Output the [x, y] coordinate of the center of the cell containing the given text.  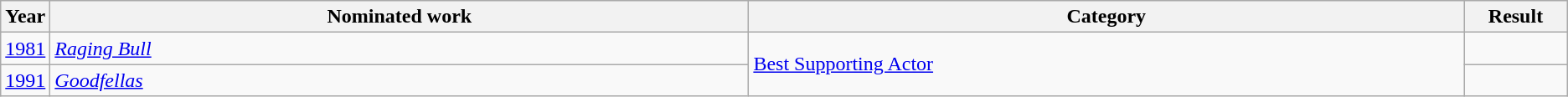
Result [1516, 17]
Best Supporting Actor [1106, 64]
1981 [25, 48]
Goodfellas [400, 80]
1991 [25, 80]
Category [1106, 17]
Year [25, 17]
Nominated work [400, 17]
Raging Bull [400, 48]
